Find where the given text appears and provide that cell's center as (x, y) coordinate. 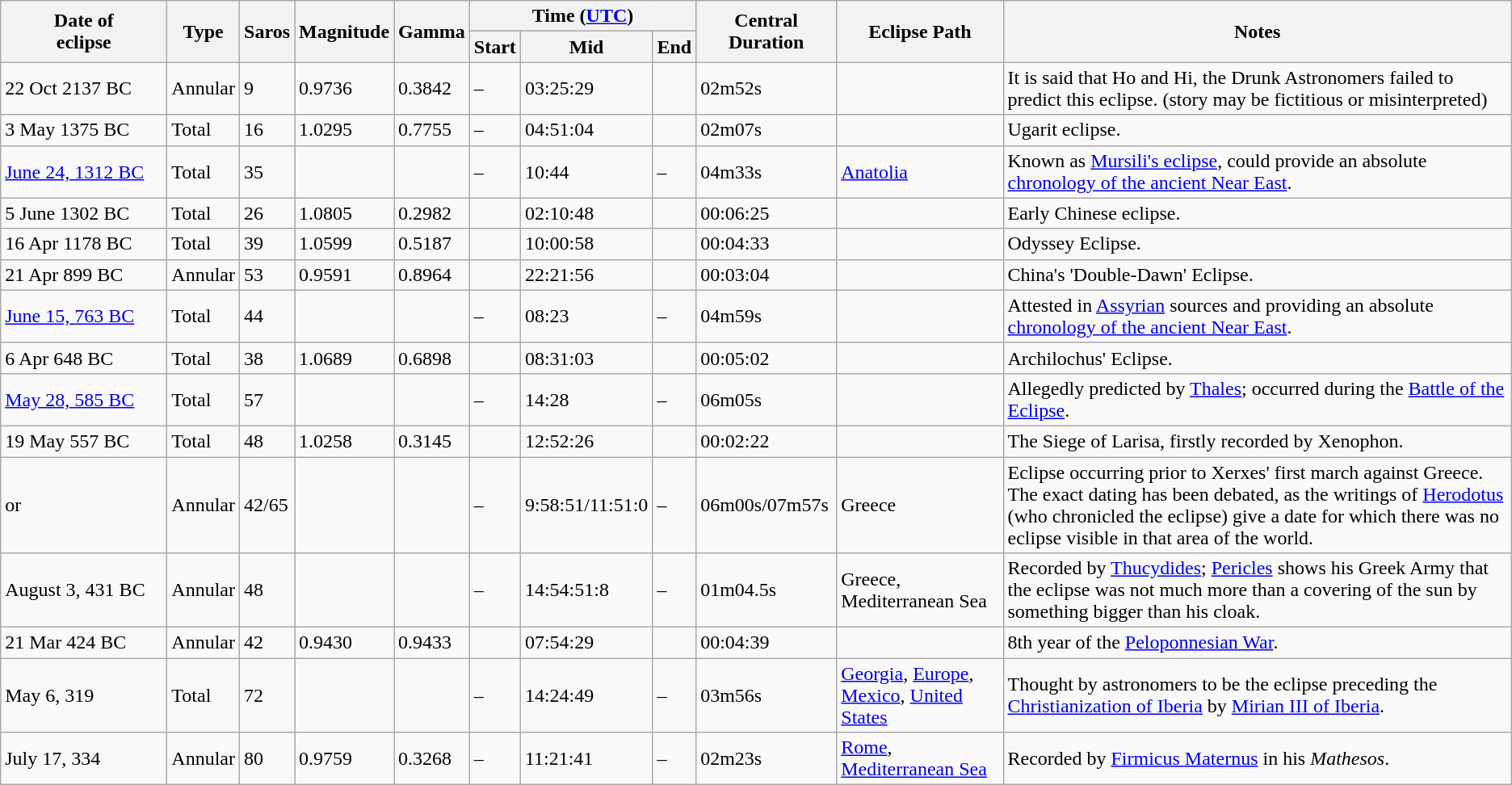
02m52s (766, 89)
1.0258 (344, 441)
11:21:41 (586, 759)
42 (267, 643)
35 (267, 171)
Anatolia (920, 171)
0.9759 (344, 759)
12:52:26 (586, 441)
01m04.5s (766, 590)
07:54:29 (586, 643)
July 17, 334 (84, 759)
5 June 1302 BC (84, 213)
Start (494, 47)
Central Duration (766, 31)
06m05s (766, 399)
China's 'Double-Dawn' Eclipse. (1257, 275)
57 (267, 399)
Thought by astronomers to be the eclipse preceding the Christianization of Iberia by Mirian III of Iberia. (1257, 695)
04m33s (766, 171)
53 (267, 275)
00:02:22 (766, 441)
04:51:04 (586, 130)
0.3145 (432, 441)
0.3268 (432, 759)
Odyssey Eclipse. (1257, 244)
Allegedly predicted by Thales; occurred during the Battle of the Eclipse. (1257, 399)
1.0689 (344, 358)
Greece (920, 506)
Greece, Mediterranean Sea (920, 590)
9:58:51/11:51:0 (586, 506)
1.0295 (344, 130)
0.9736 (344, 89)
19 May 557 BC (84, 441)
14:24:49 (586, 695)
Type (204, 31)
0.2982 (432, 213)
Known as Mursili's eclipse, could provide an absolute chronology of the ancient Near East. (1257, 171)
Recorded by Firmicus Maternus in his Mathesos. (1257, 759)
Eclipse Path (920, 31)
03m56s (766, 695)
10:00:58 (586, 244)
0.9591 (344, 275)
26 (267, 213)
Ugarit eclipse. (1257, 130)
44 (267, 317)
0.9433 (432, 643)
21 Apr 899 BC (84, 275)
0.6898 (432, 358)
May 28, 585 BC (84, 399)
3 May 1375 BC (84, 130)
06m00s/07m57s (766, 506)
Mid (586, 47)
02m23s (766, 759)
Date ofeclipse (84, 31)
00:04:33 (766, 244)
Attested in Assyrian sources and providing an absolute chronology of the ancient Near East. (1257, 317)
0.8964 (432, 275)
42/65 (267, 506)
1.0805 (344, 213)
03:25:29 (586, 89)
04m59s (766, 317)
End (674, 47)
21 Mar 424 BC (84, 643)
0.3842 (432, 89)
1.0599 (344, 244)
14:54:51:8 (586, 590)
9 (267, 89)
0.7755 (432, 130)
June 15, 763 BC (84, 317)
June 24, 1312 BC (84, 171)
39 (267, 244)
Georgia, Europe, Mexico, United States (920, 695)
Early Chinese eclipse. (1257, 213)
0.5187 (432, 244)
0.9430 (344, 643)
Saros (267, 31)
02m07s (766, 130)
May 6, 319 (84, 695)
08:31:03 (586, 358)
Archilochus' Eclipse. (1257, 358)
Notes (1257, 31)
August 3, 431 BC (84, 590)
Time (UTC) (582, 16)
00:03:04 (766, 275)
00:04:39 (766, 643)
6 Apr 648 BC (84, 358)
72 (267, 695)
Gamma (432, 31)
or (84, 506)
16 Apr 1178 BC (84, 244)
14:28 (586, 399)
08:23 (586, 317)
Magnitude (344, 31)
It is said that Ho and Hi, the Drunk Astronomers failed to predict this eclipse. (story may be fictitious or misinterpreted) (1257, 89)
22:21:56 (586, 275)
8th year of the Peloponnesian War. (1257, 643)
00:06:25 (766, 213)
16 (267, 130)
80 (267, 759)
Rome, Mediterranean Sea (920, 759)
00:05:02 (766, 358)
02:10:48 (586, 213)
10:44 (586, 171)
22 Oct 2137 BC (84, 89)
38 (267, 358)
The Siege of Larisa, firstly recorded by Xenophon. (1257, 441)
